Capture the cell that displays the provided text and extract its (X, Y) central coordinate. 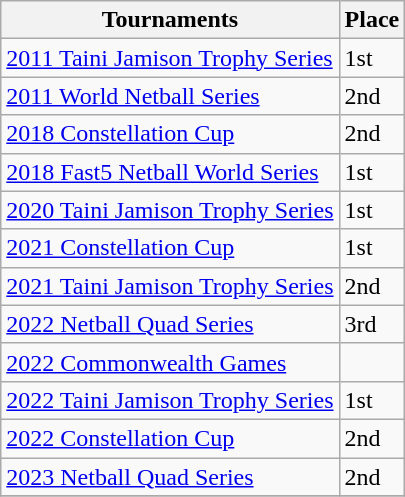
2011 World Netball Series (170, 96)
2022 Constellation Cup (170, 438)
2011 Taini Jamison Trophy Series (170, 58)
2022 Netball Quad Series (170, 324)
2023 Netball Quad Series (170, 477)
3rd (372, 324)
2022 Taini Jamison Trophy Series (170, 400)
2021 Constellation Cup (170, 248)
Place (372, 20)
2020 Taini Jamison Trophy Series (170, 210)
2022 Commonwealth Games (170, 362)
Tournaments (170, 20)
2021 Taini Jamison Trophy Series (170, 286)
2018 Constellation Cup (170, 134)
2018 Fast5 Netball World Series (170, 172)
